For the text-containing cell, return its midpoint in [x, y] coordinate format. 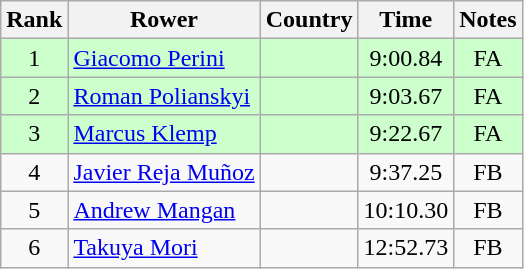
Takuya Mori [164, 248]
Notes [488, 20]
Javier Reja Muñoz [164, 172]
3 [34, 134]
Roman Polianskyi [164, 96]
Giacomo Perini [164, 58]
10:10.30 [406, 210]
12:52.73 [406, 248]
Andrew Mangan [164, 210]
Rank [34, 20]
4 [34, 172]
6 [34, 248]
Marcus Klemp [164, 134]
5 [34, 210]
Rower [164, 20]
9:03.67 [406, 96]
9:00.84 [406, 58]
9:37.25 [406, 172]
Country [309, 20]
9:22.67 [406, 134]
2 [34, 96]
1 [34, 58]
Time [406, 20]
